Scan for the cell matching the given text and deliver its (X, Y) coordinate at center. 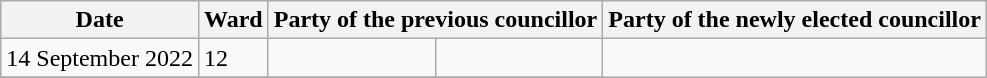
Party of the previous councillor (436, 20)
14 September 2022 (100, 58)
Ward (233, 20)
Date (100, 20)
12 (233, 58)
Party of the newly elected councillor (795, 20)
